Return the (X, Y) coordinate for the center point of the cell that contains the specified text.  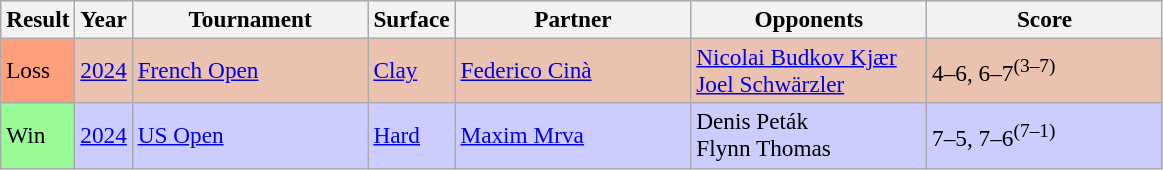
Opponents (809, 19)
4–6, 6–7(3–7) (1045, 70)
Result (38, 19)
Score (1045, 19)
7–5, 7–6(7–1) (1045, 136)
Nicolai Budkov Kjær Joel Schwärzler (809, 70)
Federico Cinà (573, 70)
Clay (412, 70)
Surface (412, 19)
Year (104, 19)
Hard (412, 136)
US Open (250, 136)
Partner (573, 19)
Maxim Mrva (573, 136)
Denis Peták Flynn Thomas (809, 136)
Tournament (250, 19)
French Open (250, 70)
Loss (38, 70)
Win (38, 136)
